Find where the given text appears and provide that cell's center as (x, y) coordinate. 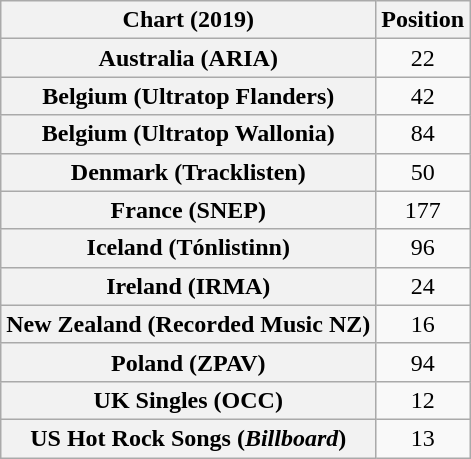
Position (423, 20)
UK Singles (OCC) (188, 400)
Ireland (IRMA) (188, 286)
13 (423, 438)
Iceland (Tónlistinn) (188, 248)
Chart (2019) (188, 20)
16 (423, 324)
Belgium (Ultratop Flanders) (188, 96)
Australia (ARIA) (188, 58)
24 (423, 286)
New Zealand (Recorded Music NZ) (188, 324)
22 (423, 58)
84 (423, 134)
94 (423, 362)
France (SNEP) (188, 210)
96 (423, 248)
US Hot Rock Songs (Billboard) (188, 438)
177 (423, 210)
50 (423, 172)
Poland (ZPAV) (188, 362)
Belgium (Ultratop Wallonia) (188, 134)
Denmark (Tracklisten) (188, 172)
42 (423, 96)
12 (423, 400)
